Return the [x, y] coordinate for the center point of the cell that contains the specified text.  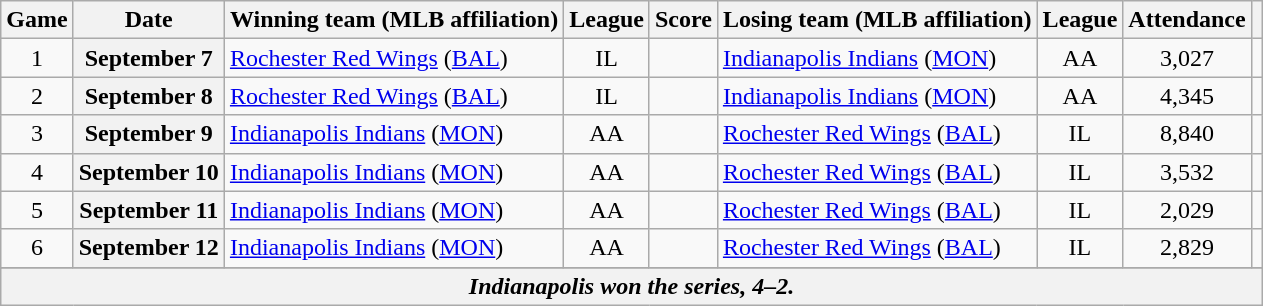
1 [37, 58]
3 [37, 134]
Indianapolis won the series, 4–2. [632, 286]
5 [37, 210]
September 7 [148, 58]
September 8 [148, 96]
September 9 [148, 134]
Game [37, 20]
4,345 [1187, 96]
2,029 [1187, 210]
6 [37, 248]
2 [37, 96]
3,027 [1187, 58]
Score [683, 20]
Losing team (MLB affiliation) [877, 20]
Attendance [1187, 20]
4 [37, 172]
8,840 [1187, 134]
Winning team (MLB affiliation) [394, 20]
September 10 [148, 172]
September 11 [148, 210]
3,532 [1187, 172]
September 12 [148, 248]
Date [148, 20]
2,829 [1187, 248]
